Extract the [x, y] coordinate from the center of the cell holding the provided text.  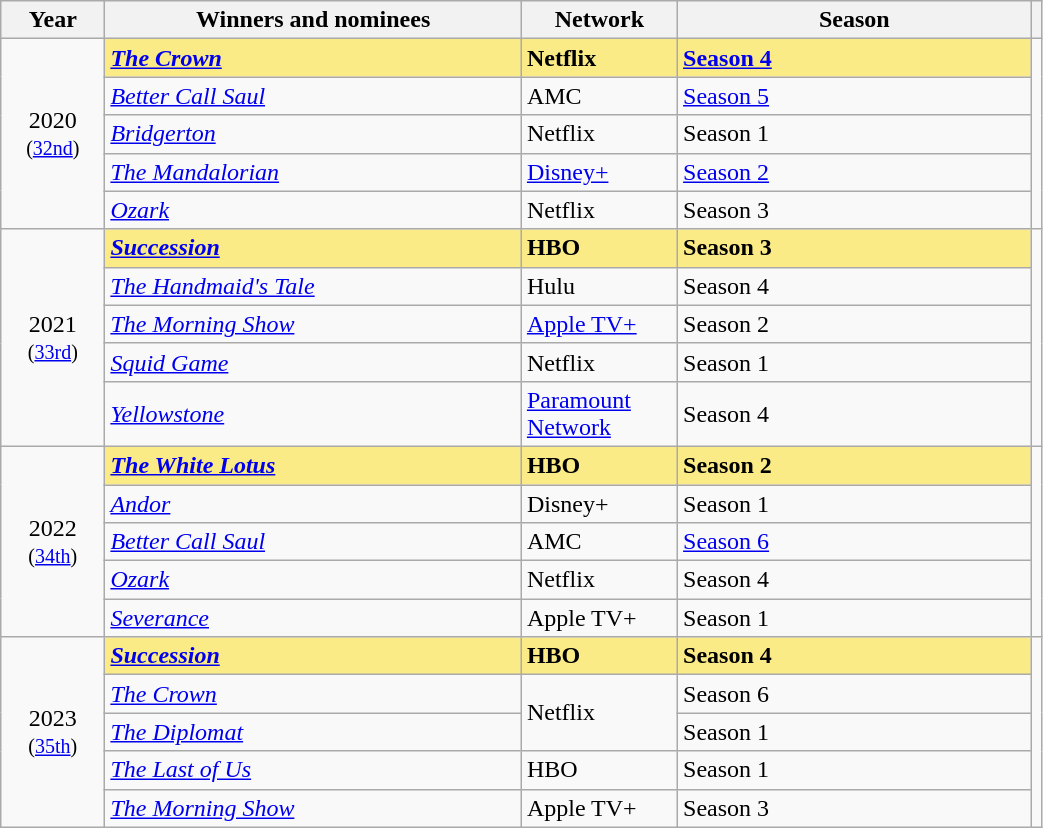
2022(34th) [53, 541]
Network [599, 20]
2021(33rd) [53, 338]
Squid Game [314, 362]
Severance [314, 618]
The Diplomat [314, 732]
The Last of Us [314, 770]
Year [53, 20]
Yellowstone [314, 414]
The Mandalorian [314, 172]
2020(32nd) [53, 134]
2023(35th) [53, 732]
Paramount Network [599, 414]
The Handmaid's Tale [314, 286]
Season 5 [854, 96]
Season [854, 20]
Winners and nominees [314, 20]
Andor [314, 503]
Bridgerton [314, 134]
The White Lotus [314, 465]
Hulu [599, 286]
